For the text-containing cell, return its midpoint in [X, Y] coordinate format. 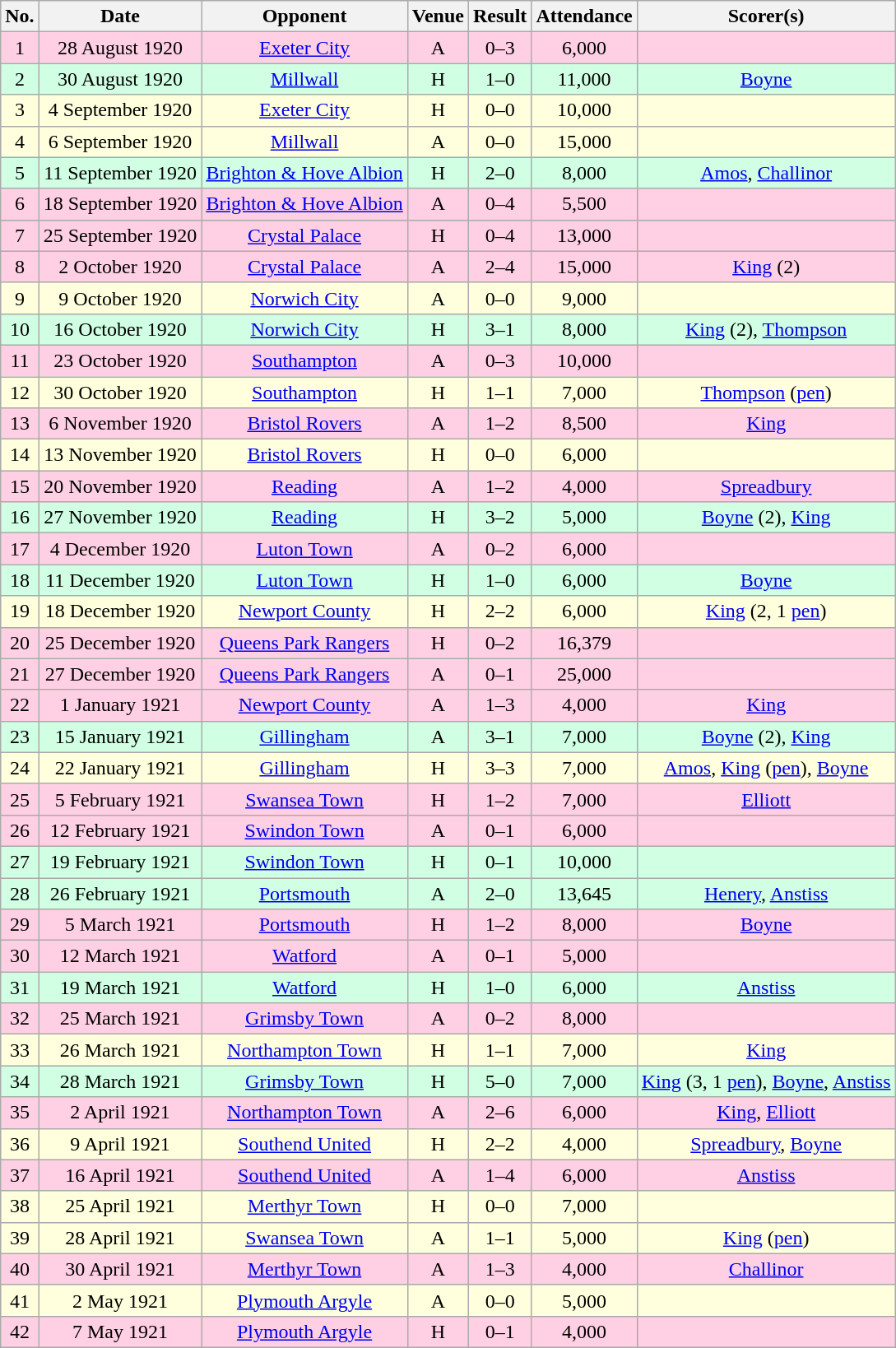
2 October 1920 [120, 267]
38 [20, 1206]
39 [20, 1238]
5,500 [584, 204]
42 [20, 1332]
11 December 1920 [120, 580]
11 [20, 360]
26 February 1921 [120, 893]
18 December 1920 [120, 611]
6 [20, 204]
19 March 1921 [120, 988]
28 [20, 893]
3–3 [499, 768]
1 [20, 48]
8 [20, 267]
9,000 [584, 298]
23 [20, 737]
35 [20, 1113]
King (3, 1 pen), Boyne, Anstiss [766, 1081]
27 [20, 862]
25,000 [584, 674]
16 October 1920 [120, 329]
13,645 [584, 893]
King (2) [766, 267]
1 January 1921 [120, 705]
No. [20, 16]
12 March 1921 [120, 956]
Result [499, 16]
13 [20, 424]
3–2 [499, 518]
32 [20, 1019]
2–6 [499, 1113]
5 February 1921 [120, 799]
27 December 1920 [120, 674]
King (2), Thompson [766, 329]
6 September 1920 [120, 142]
21 [20, 674]
12 February 1921 [120, 830]
4 December 1920 [120, 549]
King (2, 1 pen) [766, 611]
11 September 1920 [120, 173]
36 [20, 1144]
22 January 1921 [120, 768]
41 [20, 1300]
Date [120, 16]
30 October 1920 [120, 393]
9 October 1920 [120, 298]
Elliott [766, 799]
5 [20, 173]
33 [20, 1050]
25 April 1921 [120, 1206]
25 September 1920 [120, 235]
10 [20, 329]
14 [20, 455]
25 [20, 799]
Scorer(s) [766, 16]
16 [20, 518]
25 March 1921 [120, 1019]
23 October 1920 [120, 360]
2 April 1921 [120, 1113]
13 November 1920 [120, 455]
Challinor [766, 1269]
16 April 1921 [120, 1175]
King, Elliott [766, 1113]
Venue [438, 16]
20 [20, 643]
13,000 [584, 235]
27 November 1920 [120, 518]
17 [20, 549]
37 [20, 1175]
40 [20, 1269]
9 [20, 298]
8,500 [584, 424]
2 May 1921 [120, 1300]
6 November 1920 [120, 424]
1–4 [499, 1175]
7 [20, 235]
34 [20, 1081]
Amos, King (pen), Boyne [766, 768]
Amos, Challinor [766, 173]
16,379 [584, 643]
11,000 [584, 79]
28 August 1920 [120, 48]
28 April 1921 [120, 1238]
King (pen) [766, 1238]
26 March 1921 [120, 1050]
Attendance [584, 16]
30 [20, 956]
2–4 [499, 267]
19 [20, 611]
24 [20, 768]
Henery, Anstiss [766, 893]
4 [20, 142]
Opponent [304, 16]
29 [20, 925]
19 February 1921 [120, 862]
18 [20, 580]
20 November 1920 [120, 486]
26 [20, 830]
15 January 1921 [120, 737]
Spreadbury, Boyne [766, 1144]
31 [20, 988]
18 September 1920 [120, 204]
5 March 1921 [120, 925]
22 [20, 705]
5–0 [499, 1081]
Thompson (pen) [766, 393]
Spreadbury [766, 486]
30 August 1920 [120, 79]
2 [20, 79]
30 April 1921 [120, 1269]
28 March 1921 [120, 1081]
9 April 1921 [120, 1144]
3 [20, 110]
4 September 1920 [120, 110]
12 [20, 393]
15 [20, 486]
7 May 1921 [120, 1332]
25 December 1920 [120, 643]
